Extract the (x, y) coordinate from the center of the cell holding the provided text.  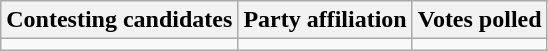
Votes polled (480, 20)
Contesting candidates (120, 20)
Party affiliation (325, 20)
